Capture the cell that displays the provided text and extract its (x, y) central coordinate. 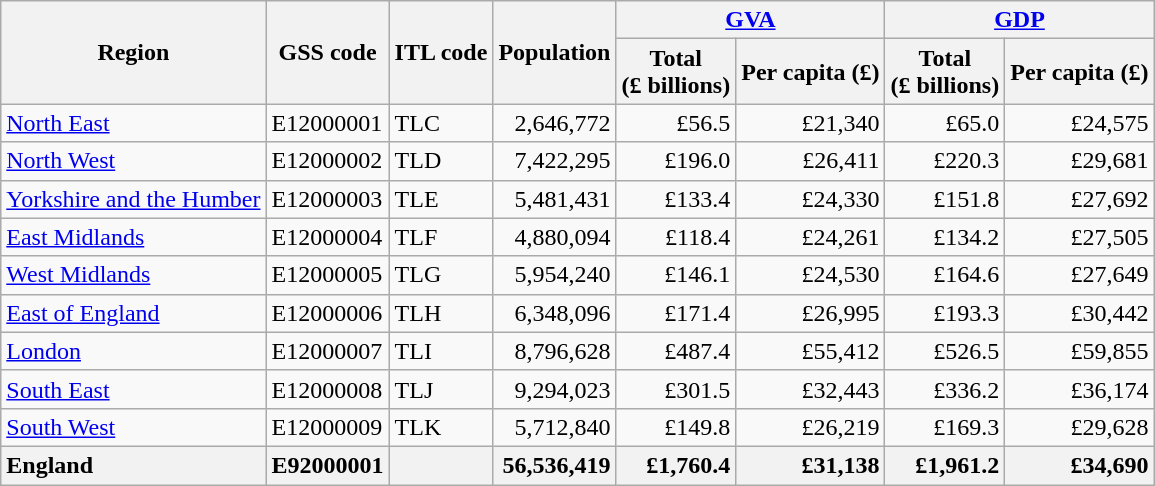
£32,443 (810, 389)
5,712,840 (554, 427)
South West (134, 427)
£169.3 (945, 427)
E12000009 (328, 427)
Region (134, 52)
East of England (134, 313)
West Midlands (134, 275)
Yorkshire and the Humber (134, 199)
£26,219 (810, 427)
E12000003 (328, 199)
E12000008 (328, 389)
£526.5 (945, 351)
£193.3 (945, 313)
£65.0 (945, 123)
£164.6 (945, 275)
£56.5 (676, 123)
GDP (1020, 20)
£26,995 (810, 313)
£27,649 (1080, 275)
£27,692 (1080, 199)
£26,411 (810, 161)
£29,681 (1080, 161)
£31,138 (810, 465)
TLI (441, 351)
England (134, 465)
56,536,419 (554, 465)
£146.1 (676, 275)
TLC (441, 123)
£134.2 (945, 237)
£118.4 (676, 237)
E92000001 (328, 465)
£1,760.4 (676, 465)
£487.4 (676, 351)
Population (554, 52)
E12000006 (328, 313)
7,422,295 (554, 161)
£196.0 (676, 161)
South East (134, 389)
£34,690 (1080, 465)
£59,855 (1080, 351)
E12000007 (328, 351)
£55,412 (810, 351)
2,646,772 (554, 123)
4,880,094 (554, 237)
5,481,431 (554, 199)
£301.5 (676, 389)
London (134, 351)
GVA (750, 20)
E12000005 (328, 275)
£151.8 (945, 199)
£24,330 (810, 199)
E12000004 (328, 237)
£24,261 (810, 237)
£171.4 (676, 313)
£220.3 (945, 161)
TLJ (441, 389)
E12000002 (328, 161)
£336.2 (945, 389)
£36,174 (1080, 389)
E12000001 (328, 123)
TLF (441, 237)
8,796,628 (554, 351)
GSS code (328, 52)
5,954,240 (554, 275)
6,348,096 (554, 313)
£30,442 (1080, 313)
£21,340 (810, 123)
£29,628 (1080, 427)
£27,505 (1080, 237)
TLH (441, 313)
North West (134, 161)
9,294,023 (554, 389)
ITL code (441, 52)
£1,961.2 (945, 465)
TLK (441, 427)
£133.4 (676, 199)
East Midlands (134, 237)
£24,575 (1080, 123)
£24,530 (810, 275)
TLG (441, 275)
North East (134, 123)
£149.8 (676, 427)
TLE (441, 199)
TLD (441, 161)
